Capture the cell that displays the provided text and extract its [x, y] central coordinate. 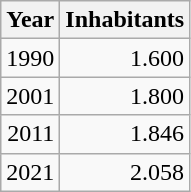
1990 [30, 58]
2011 [30, 134]
1.846 [125, 134]
Year [30, 20]
2.058 [125, 172]
1.800 [125, 96]
Inhabitants [125, 20]
1.600 [125, 58]
2001 [30, 96]
2021 [30, 172]
